From the cell containing the given text, extract its center point as (X, Y) coordinate. 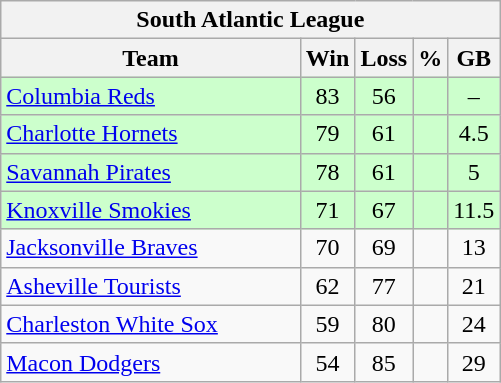
Macon Dodgers (150, 362)
79 (328, 134)
85 (384, 362)
Charlotte Hornets (150, 134)
69 (384, 248)
62 (328, 286)
Loss (384, 58)
– (474, 96)
83 (328, 96)
11.5 (474, 210)
5 (474, 172)
21 (474, 286)
70 (328, 248)
Asheville Tourists (150, 286)
4.5 (474, 134)
South Atlantic League (250, 20)
Win (328, 58)
56 (384, 96)
80 (384, 324)
13 (474, 248)
54 (328, 362)
Savannah Pirates (150, 172)
Columbia Reds (150, 96)
Jacksonville Braves (150, 248)
78 (328, 172)
77 (384, 286)
Knoxville Smokies (150, 210)
59 (328, 324)
% (430, 58)
24 (474, 324)
29 (474, 362)
71 (328, 210)
Team (150, 58)
Charleston White Sox (150, 324)
GB (474, 58)
67 (384, 210)
